Locate the cell with the specified text and output its [X, Y] center coordinate. 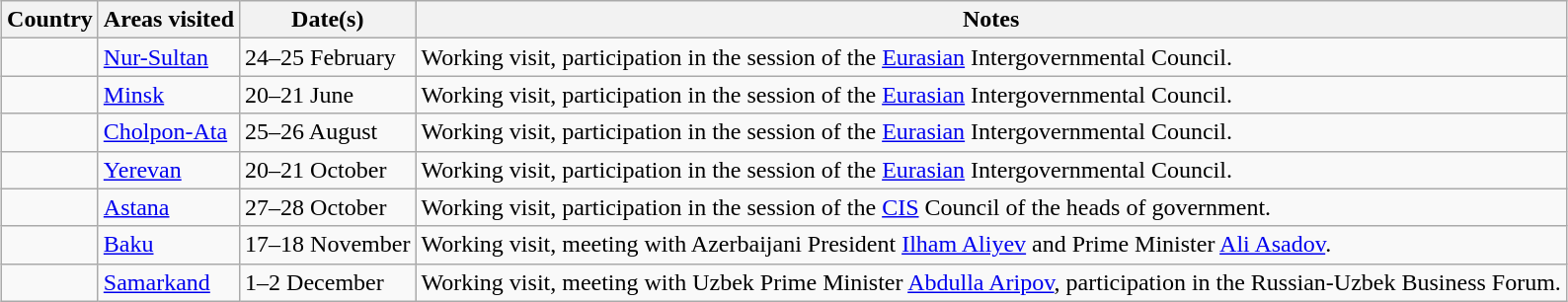
Notes [991, 20]
Areas visited [168, 20]
24–25 February [328, 57]
Nur-Sultan [168, 57]
Astana [168, 207]
1–2 December [328, 282]
20–21 June [328, 95]
Yerevan [168, 170]
Country [50, 20]
20–21 October [328, 170]
17–18 November [328, 245]
Working visit, meeting with Azerbaijani President Ilham Aliyev and Prime Minister Ali Asadov. [991, 245]
Cholpon-Ata [168, 132]
Date(s) [328, 20]
Working visit, meeting with Uzbek Prime Minister Abdulla Aripov, participation in the Russian-Uzbek Business Forum. [991, 282]
Working visit, participation in the session of the CIS Council of the heads of government. [991, 207]
Minsk [168, 95]
Samarkand [168, 282]
27–28 October [328, 207]
25–26 August [328, 132]
Baku [168, 245]
